From the cell containing the given text, extract its center point as (x, y) coordinate. 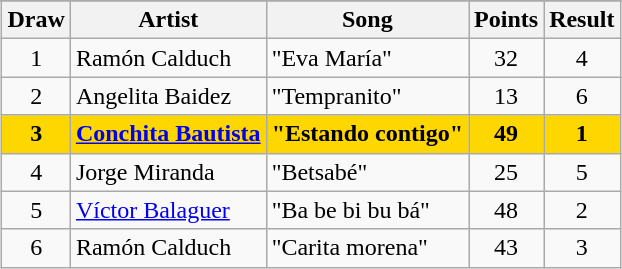
Jorge Miranda (168, 172)
Points (506, 20)
Draw (36, 20)
"Estando contigo" (367, 134)
13 (506, 96)
49 (506, 134)
Víctor Balaguer (168, 210)
43 (506, 248)
"Carita morena" (367, 248)
"Betsabé" (367, 172)
Conchita Bautista (168, 134)
"Tempranito" (367, 96)
Result (582, 20)
32 (506, 58)
"Eva María" (367, 58)
Song (367, 20)
25 (506, 172)
48 (506, 210)
Angelita Baidez (168, 96)
"Ba be bi bu bá" (367, 210)
Artist (168, 20)
